For the text-containing cell, return its midpoint in (X, Y) coordinate format. 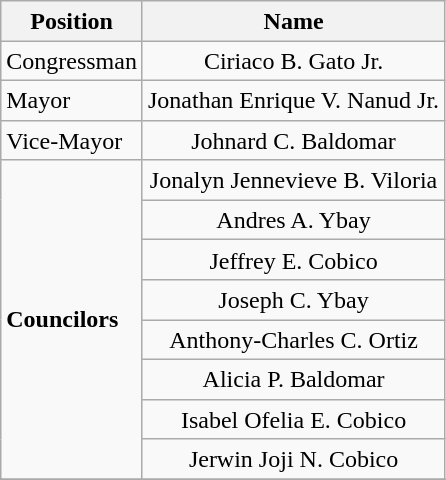
Position (72, 21)
Name (293, 21)
Johnard C. Baldomar (293, 140)
Alicia P. Baldomar (293, 379)
Joseph C. Ybay (293, 300)
Jonathan Enrique V. Nanud Jr. (293, 100)
Congressman (72, 61)
Jerwin Joji N. Cobico (293, 459)
Jonalyn Jennevieve B. Viloria (293, 180)
Anthony-Charles C. Ortiz (293, 340)
Jeffrey E. Cobico (293, 260)
Mayor (72, 100)
Vice-Mayor (72, 140)
Isabel Ofelia E. Cobico (293, 419)
Ciriaco B. Gato Jr. (293, 61)
Councilors (72, 320)
Andres A. Ybay (293, 220)
